Detect which cell encompasses the target text, then output its (x, y) center coordinate. 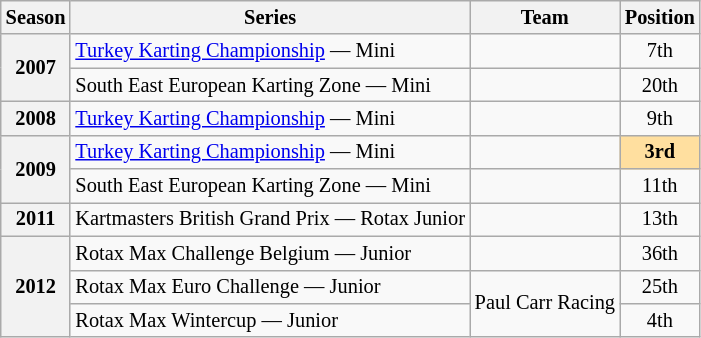
Rotax Max Challenge Belgium — Junior (270, 253)
9th (660, 118)
2011 (36, 219)
Paul Carr Racing (545, 304)
7th (660, 51)
Season (36, 17)
2012 (36, 286)
Rotax Max Euro Challenge — Junior (270, 287)
3rd (660, 152)
Position (660, 17)
Kartmasters British Grand Prix — Rotax Junior (270, 219)
2008 (36, 118)
Team (545, 17)
4th (660, 320)
Series (270, 17)
13th (660, 219)
2009 (36, 168)
Rotax Max Wintercup — Junior (270, 320)
36th (660, 253)
2007 (36, 68)
11th (660, 186)
25th (660, 287)
20th (660, 85)
